Return the (x, y) coordinate for the center point of the cell that contains the specified text.  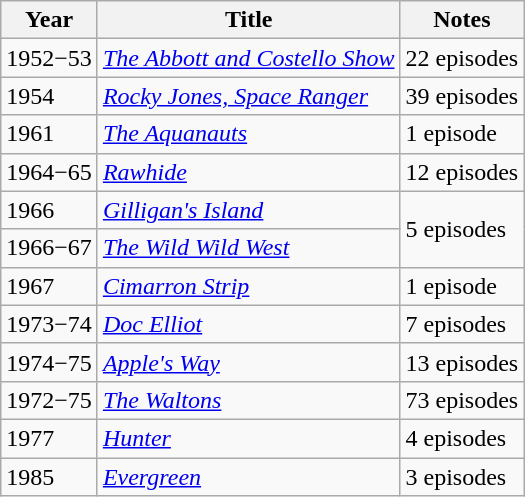
Title (248, 20)
13 episodes (462, 362)
1952−53 (50, 58)
Rawhide (248, 172)
39 episodes (462, 96)
73 episodes (462, 400)
Year (50, 20)
1977 (50, 438)
1966−67 (50, 248)
The Waltons (248, 400)
7 episodes (462, 324)
12 episodes (462, 172)
1973−74 (50, 324)
Gilligan's Island (248, 210)
3 episodes (462, 477)
The Abbott and Costello Show (248, 58)
1964−65 (50, 172)
Apple's Way (248, 362)
The Aquanauts (248, 134)
1961 (50, 134)
1972−75 (50, 400)
Cimarron Strip (248, 286)
Rocky Jones, Space Ranger (248, 96)
1985 (50, 477)
The Wild Wild West (248, 248)
Notes (462, 20)
Doc Elliot (248, 324)
Evergreen (248, 477)
1966 (50, 210)
Hunter (248, 438)
1954 (50, 96)
1974−75 (50, 362)
4 episodes (462, 438)
22 episodes (462, 58)
1967 (50, 286)
5 episodes (462, 229)
